Pinpoint the cell where the given text exists, returning its (X, Y) midpoint coordinate. 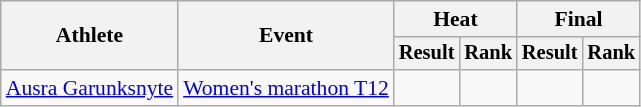
Heat (456, 19)
Ausra Garunksnyte (90, 88)
Women's marathon T12 (286, 88)
Final (578, 19)
Event (286, 36)
Athlete (90, 36)
